Pinpoint the cell where the given text exists, returning its (x, y) midpoint coordinate. 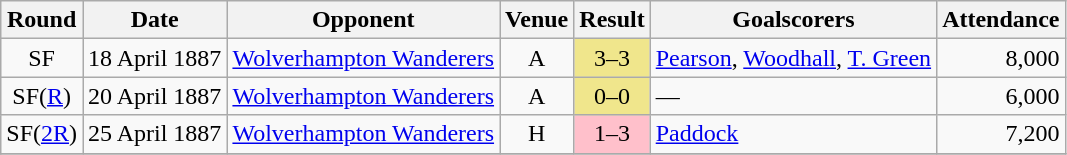
Result (612, 20)
Paddock (793, 134)
Attendance (1001, 20)
Opponent (364, 20)
Date (154, 20)
— (793, 96)
SF(R) (42, 96)
7,200 (1001, 134)
3–3 (612, 58)
Round (42, 20)
18 April 1887 (154, 58)
20 April 1887 (154, 96)
Goalscorers (793, 20)
6,000 (1001, 96)
SF (42, 58)
1–3 (612, 134)
Pearson, Woodhall, T. Green (793, 58)
SF(2R) (42, 134)
25 April 1887 (154, 134)
Venue (537, 20)
8,000 (1001, 58)
H (537, 134)
0–0 (612, 96)
